Find where the given text appears and provide that cell's center as [x, y] coordinate. 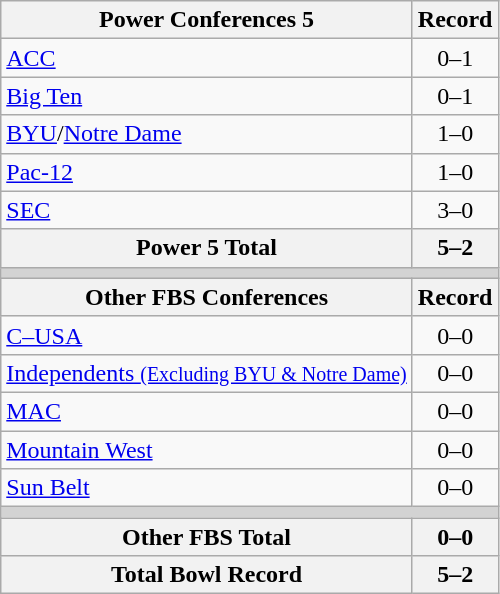
Independents (Excluding BYU & Notre Dame) [207, 373]
Mountain West [207, 449]
Other FBS Total [207, 537]
C–USA [207, 335]
MAC [207, 411]
Sun Belt [207, 488]
Power Conferences 5 [207, 20]
Big Ten [207, 96]
SEC [207, 210]
3–0 [455, 210]
Pac-12 [207, 172]
ACC [207, 58]
Total Bowl Record [207, 575]
Power 5 Total [207, 248]
Other FBS Conferences [207, 297]
BYU/Notre Dame [207, 134]
